Pinpoint the cell where the given text exists, returning its (x, y) midpoint coordinate. 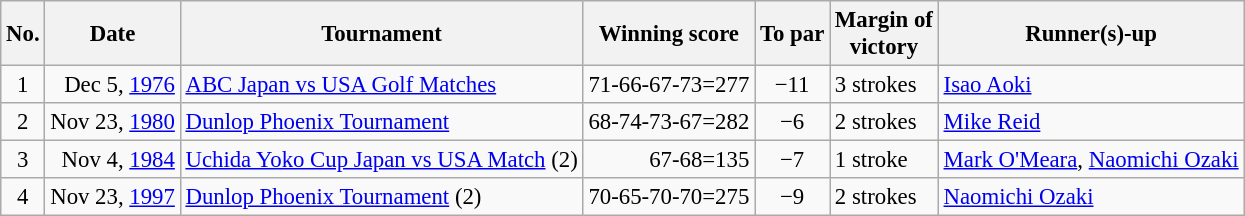
Isao Aoki (1091, 85)
2 (23, 122)
ABC Japan vs USA Golf Matches (382, 85)
Nov 4, 1984 (112, 160)
Dunlop Phoenix Tournament (382, 122)
Tournament (382, 34)
67-68=135 (669, 160)
Dunlop Phoenix Tournament (2) (382, 197)
Uchida Yoko Cup Japan vs USA Match (2) (382, 160)
Date (112, 34)
Nov 23, 1980 (112, 122)
3 (23, 160)
−11 (792, 85)
71-66-67-73=277 (669, 85)
−7 (792, 160)
To par (792, 34)
−9 (792, 197)
Runner(s)-up (1091, 34)
4 (23, 197)
Margin ofvictory (884, 34)
70-65-70-70=275 (669, 197)
1 (23, 85)
3 strokes (884, 85)
Mark O'Meara, Naomichi Ozaki (1091, 160)
Dec 5, 1976 (112, 85)
68-74-73-67=282 (669, 122)
Nov 23, 1997 (112, 197)
No. (23, 34)
1 stroke (884, 160)
Mike Reid (1091, 122)
Naomichi Ozaki (1091, 197)
−6 (792, 122)
Winning score (669, 34)
